From the cell containing the given text, extract its center point as (X, Y) coordinate. 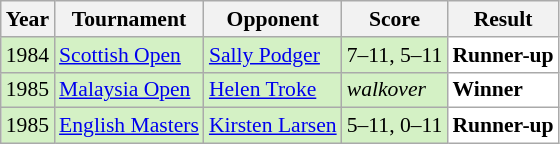
walkover (395, 90)
English Masters (129, 126)
Year (28, 19)
Tournament (129, 19)
7–11, 5–11 (395, 55)
Helen Troke (273, 90)
Opponent (273, 19)
Result (502, 19)
Sally Podger (273, 55)
Malaysia Open (129, 90)
5–11, 0–11 (395, 126)
Kirsten Larsen (273, 126)
Score (395, 19)
Winner (502, 90)
Scottish Open (129, 55)
1984 (28, 55)
